Scan for the cell matching the given text and deliver its (x, y) coordinate at center. 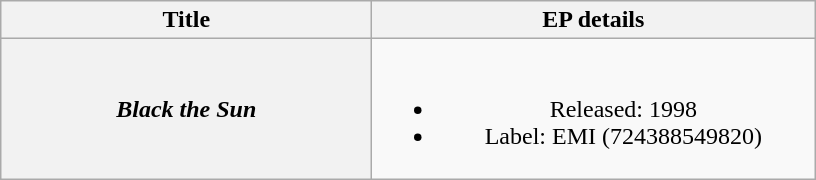
EP details (594, 20)
Title (186, 20)
Black the Sun (186, 109)
Released: 1998Label: EMI (724388549820) (594, 109)
